Capture the cell that displays the provided text and extract its [X, Y] central coordinate. 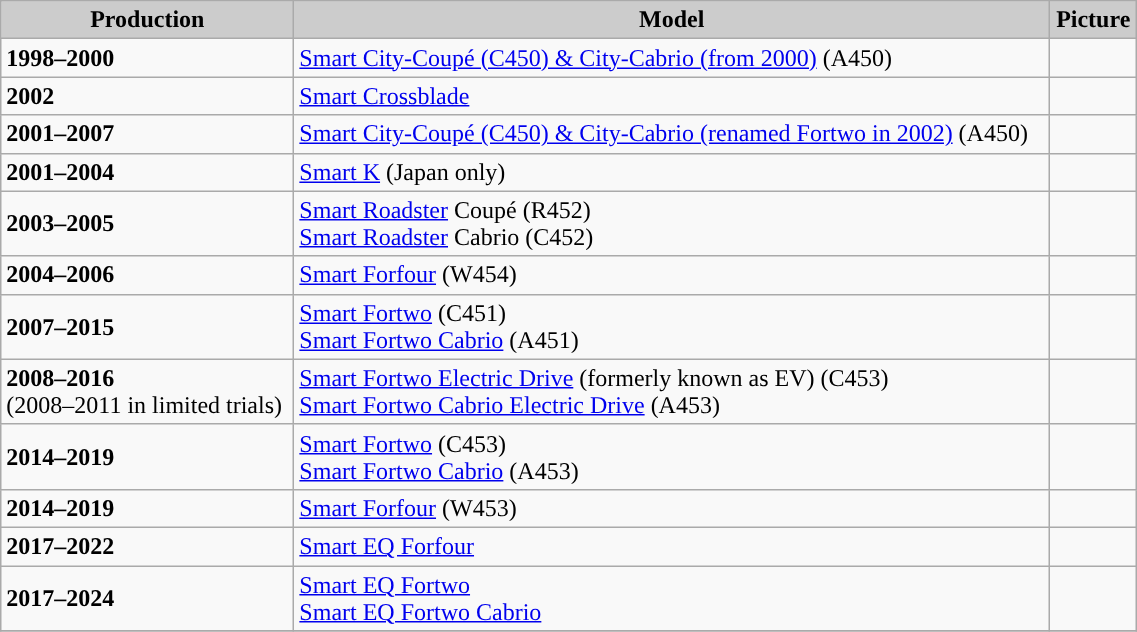
2017–2022 [148, 546]
Smart Fortwo (C453)Smart Fortwo Cabrio (A453) [672, 456]
Smart Fortwo Electric Drive (formerly known as EV) (C453)Smart Fortwo Cabrio Electric Drive (A453) [672, 392]
Model [672, 20]
Smart EQ FortwoSmart EQ Fortwo Cabrio [672, 598]
Smart Crossblade [672, 96]
Smart K (Japan only) [672, 172]
1998–2000 [148, 58]
2003–2005 [148, 224]
2008–2016(2008–2011 in limited trials) [148, 392]
Smart Roadster Coupé (R452)Smart Roadster Cabrio (C452) [672, 224]
2002 [148, 96]
Smart Fortwo (C451)Smart Fortwo Cabrio (A451) [672, 326]
Smart EQ Forfour [672, 546]
Smart Forfour (W453) [672, 508]
2001–2004 [148, 172]
2004–2006 [148, 275]
2017–2024 [148, 598]
2001–2007 [148, 134]
2007–2015 [148, 326]
Production [148, 20]
Smart City-Coupé (C450) & City-Cabrio (renamed Fortwo in 2002) (A450) [672, 134]
Picture [1094, 20]
Smart Forfour (W454) [672, 275]
Smart City-Coupé (C450) & City-Cabrio (from 2000) (A450) [672, 58]
